From the cell containing the given text, extract its center point as (X, Y) coordinate. 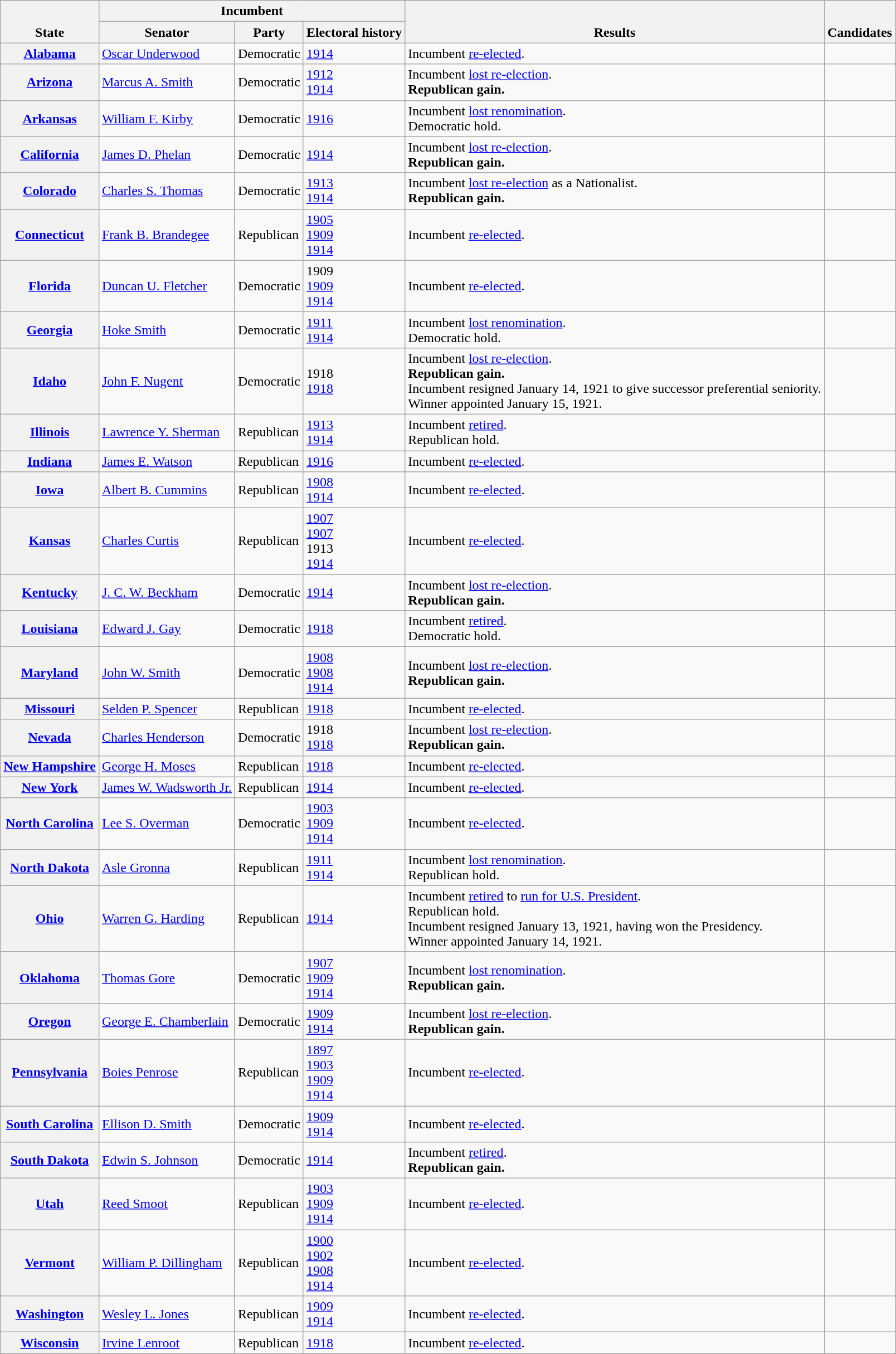
Electoral history (354, 32)
Candidates (859, 22)
State (50, 22)
Boies Penrose (167, 1072)
New Hampshire (50, 766)
Incumbent lost re-election as a Nationalist.Republican gain. (615, 191)
Charles Curtis (167, 542)
Colorado (50, 191)
1909 1909 1914 (354, 286)
Georgia (50, 330)
Lee S. Overman (167, 824)
Party (269, 32)
James W. Wadsworth Jr. (167, 787)
Results (615, 22)
New York (50, 787)
George E. Chamberlain (167, 1021)
Thomas Gore (167, 977)
J. C. W. Beckham (167, 593)
South Dakota (50, 1160)
Marcus A. Smith (167, 82)
Nevada (50, 738)
Kentucky (50, 593)
Florida (50, 286)
Washington (50, 1314)
Incumbent lost renomination.Republican gain. (615, 977)
Wesley L. Jones (167, 1314)
Warren G. Harding (167, 918)
Missouri (50, 709)
1907 19071913 1914 (354, 542)
Pennsylvania (50, 1072)
Incumbent retired.Democratic hold. (615, 629)
Kansas (50, 542)
Oklahoma (50, 977)
Incumbent (252, 11)
Connecticut (50, 235)
Incumbent retired.Republican gain. (615, 1160)
Albert B. Cummins (167, 490)
North Dakota (50, 867)
Louisiana (50, 629)
Irvine Lenroot (167, 1343)
Frank B. Brandegee (167, 235)
John W. Smith (167, 673)
Charles S. Thomas (167, 191)
Incumbent lost renomination.Republican hold. (615, 867)
Edward J. Gay (167, 629)
Charles Henderson (167, 738)
North Carolina (50, 824)
Indiana (50, 461)
Ohio (50, 918)
Illinois (50, 432)
1908 1914 (354, 490)
William P. Dillingham (167, 1263)
George H. Moses (167, 766)
Alabama (50, 53)
Lawrence Y. Sherman (167, 432)
Iowa (50, 490)
Reed Smoot (167, 1204)
Oregon (50, 1021)
Utah (50, 1204)
Arkansas (50, 118)
Selden P. Spencer (167, 709)
Maryland (50, 673)
Hoke Smith (167, 330)
James D. Phelan (167, 155)
South Carolina (50, 1123)
Incumbent retired.Republican hold. (615, 432)
1900 190219081914 (354, 1263)
Vermont (50, 1263)
1897190319091914 (354, 1072)
Idaho (50, 381)
1905 19091914 (354, 235)
Wisconsin (50, 1343)
Arizona (50, 82)
1908 19081914 (354, 673)
William F. Kirby (167, 118)
John F. Nugent (167, 381)
Duncan U. Fletcher (167, 286)
James E. Watson (167, 461)
Ellison D. Smith (167, 1123)
Asle Gronna (167, 867)
California (50, 155)
Senator (167, 32)
1912 1914 (354, 82)
Oscar Underwood (167, 53)
Edwin S. Johnson (167, 1160)
1907 19091914 (354, 977)
